Determine the (X, Y) coordinate at the center of the cell enclosing the given text.  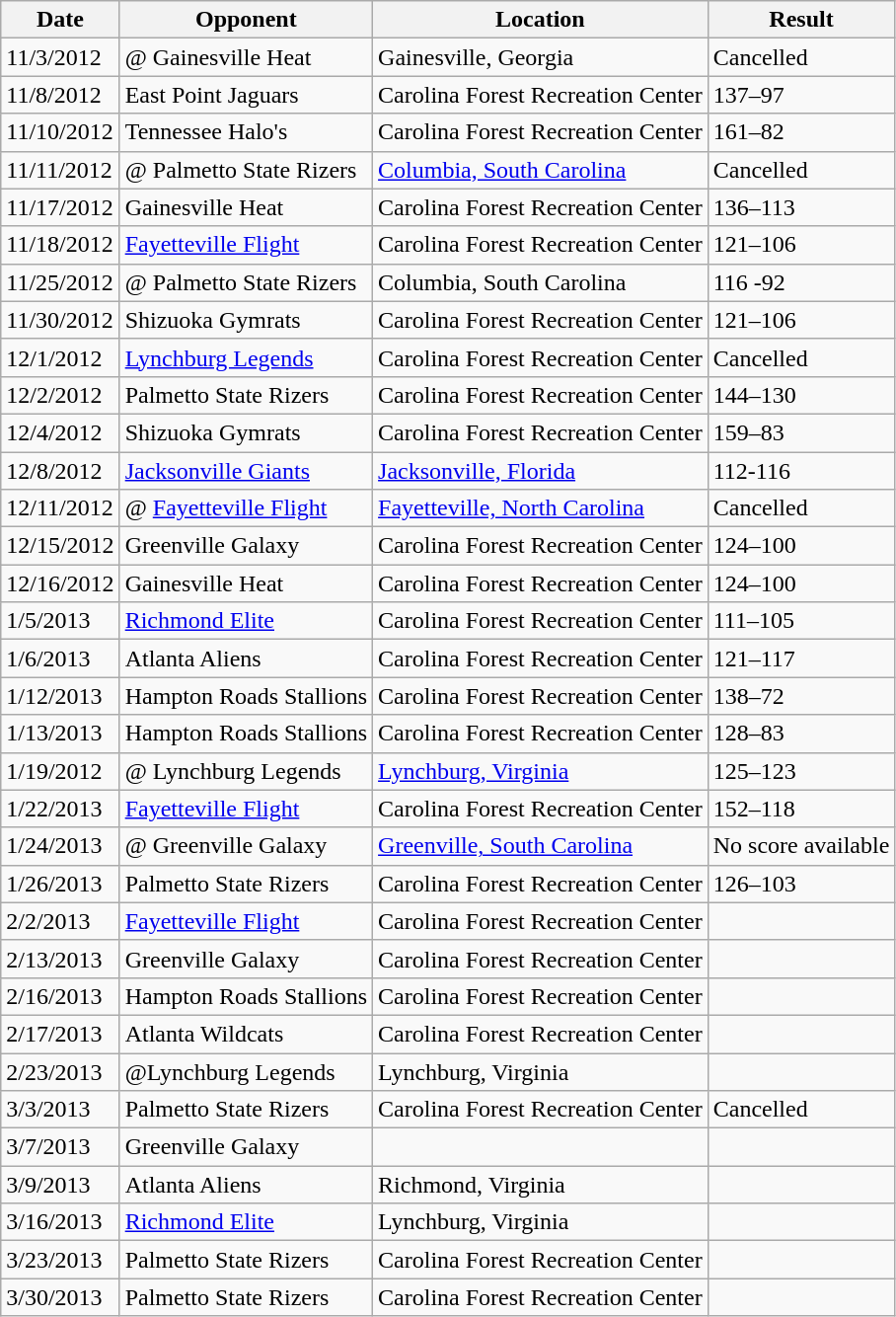
2/13/2013 (60, 959)
1/13/2013 (60, 734)
111–105 (801, 621)
12/16/2012 (60, 583)
2/23/2013 (60, 1071)
1/24/2013 (60, 846)
Date (60, 20)
11/11/2012 (60, 170)
125–123 (801, 771)
Opponent (246, 20)
Greenville, South Carolina (541, 846)
137–97 (801, 95)
12/1/2012 (60, 357)
@ Gainesville Heat (246, 57)
2/2/2013 (60, 921)
138–72 (801, 696)
2/17/2013 (60, 1034)
@ Lynchburg Legends (246, 771)
Lynchburg Legends (246, 357)
1/5/2013 (60, 621)
Jacksonville, Florida (541, 471)
128–83 (801, 734)
No score available (801, 846)
Fayetteville, North Carolina (541, 508)
11/18/2012 (60, 245)
136–113 (801, 207)
161–82 (801, 132)
159–83 (801, 432)
121–117 (801, 658)
3/9/2013 (60, 1185)
3/3/2013 (60, 1110)
3/23/2013 (60, 1260)
11/10/2012 (60, 132)
12/2/2012 (60, 395)
152–118 (801, 809)
1/19/2012 (60, 771)
1/6/2013 (60, 658)
Atlanta Wildcats (246, 1034)
1/22/2013 (60, 809)
3/7/2013 (60, 1147)
12/8/2012 (60, 471)
Gainesville, Georgia (541, 57)
11/8/2012 (60, 95)
11/3/2012 (60, 57)
11/17/2012 (60, 207)
144–130 (801, 395)
Result (801, 20)
116 -92 (801, 282)
1/26/2013 (60, 884)
2/16/2013 (60, 996)
3/16/2013 (60, 1222)
11/25/2012 (60, 282)
@Lynchburg Legends (246, 1071)
12/11/2012 (60, 508)
Tennessee Halo's (246, 132)
Location (541, 20)
12/15/2012 (60, 546)
3/30/2013 (60, 1297)
112-116 (801, 471)
1/12/2013 (60, 696)
11/30/2012 (60, 320)
@ Greenville Galaxy (246, 846)
12/4/2012 (60, 432)
126–103 (801, 884)
East Point Jaguars (246, 95)
Richmond, Virginia (541, 1185)
@ Fayetteville Flight (246, 508)
Jacksonville Giants (246, 471)
